Detect which cell encompasses the target text, then output its (x, y) center coordinate. 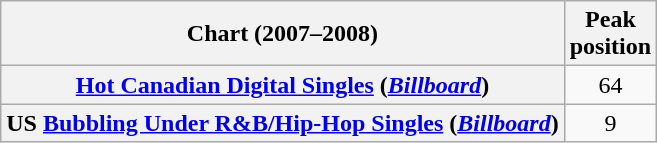
64 (610, 85)
Chart (2007–2008) (282, 34)
Peakposition (610, 34)
US Bubbling Under R&B/Hip-Hop Singles (Billboard) (282, 123)
Hot Canadian Digital Singles (Billboard) (282, 85)
9 (610, 123)
